Return [X, Y] of the center of cell containing provided text 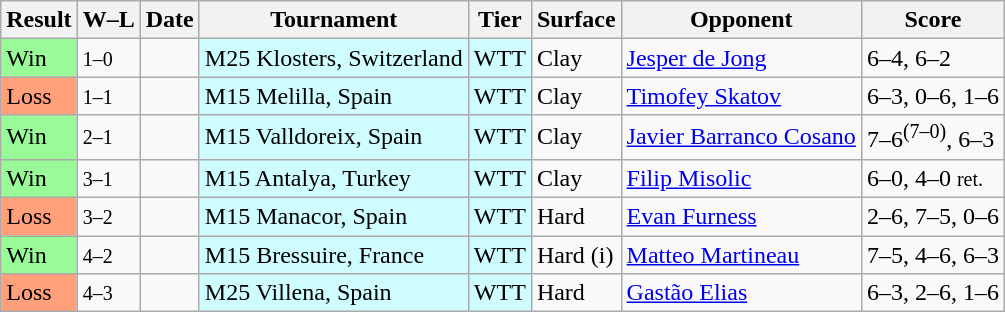
Tournament [334, 20]
7–6(7–0), 6–3 [932, 138]
1–0 [108, 58]
4–3 [108, 293]
6–0, 4–0 ret. [932, 178]
6–4, 6–2 [932, 58]
7–5, 4–6, 6–3 [932, 255]
6–3, 0–6, 1–6 [932, 96]
Filip Misolic [741, 178]
6–3, 2–6, 1–6 [932, 293]
Opponent [741, 20]
3–2 [108, 217]
Jesper de Jong [741, 58]
Gastão Elias [741, 293]
Matteo Martineau [741, 255]
Score [932, 20]
M15 Melilla, Spain [334, 96]
M15 Manacor, Spain [334, 217]
W–L [108, 20]
1–1 [108, 96]
M25 Klosters, Switzerland [334, 58]
Javier Barranco Cosano [741, 138]
Surface [576, 20]
M15 Valldoreix, Spain [334, 138]
3–1 [108, 178]
4–2 [108, 255]
Result [39, 20]
M25 Villena, Spain [334, 293]
2–1 [108, 138]
Timofey Skatov [741, 96]
Evan Furness [741, 217]
2–6, 7–5, 0–6 [932, 217]
M15 Bressuire, France [334, 255]
Hard (i) [576, 255]
Tier [500, 20]
Date [170, 20]
M15 Antalya, Turkey [334, 178]
